Return (X, Y) of the center of cell containing provided text 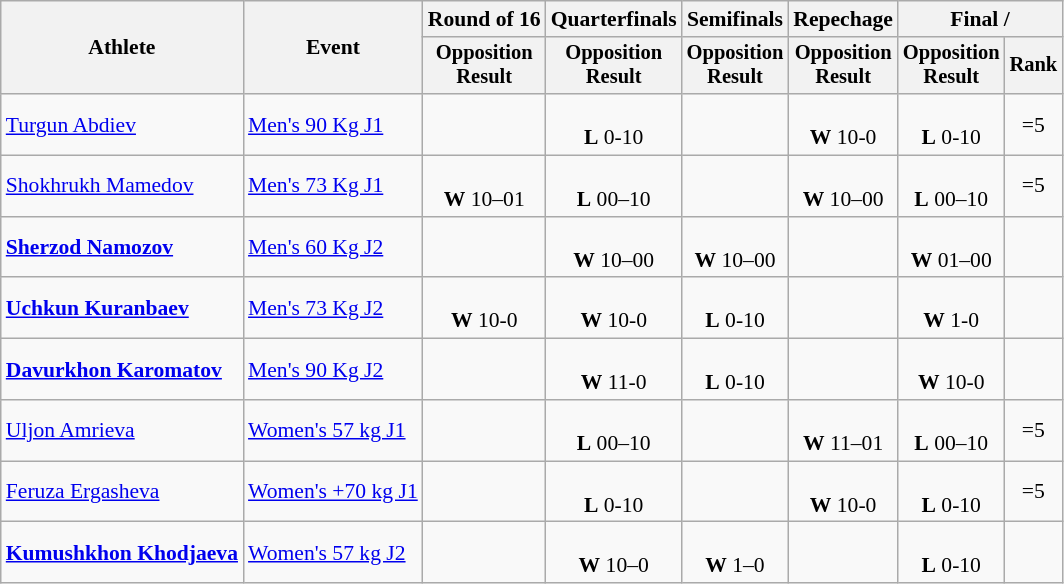
Men's 90 Kg J2 (333, 370)
Women's +70 kg J1 (333, 492)
Turgun Abdiev (122, 124)
Shokhrukh Mamedov (122, 186)
Davurkhon Karomatov (122, 370)
W 11–01 (843, 430)
Women's 57 kg J1 (333, 430)
W 1-0 (952, 308)
Uljon Amrieva (122, 430)
W 10–01 (484, 186)
Men's 73 Kg J1 (333, 186)
Feruza Ergasheva (122, 492)
Repechage (843, 19)
W 1–0 (736, 552)
Men's 90 Kg J1 (333, 124)
W 11-0 (614, 370)
W 01–00 (952, 248)
Semifinals (736, 19)
Rank (1034, 66)
Sherzod Namozov (122, 248)
Women's 57 kg J2 (333, 552)
Quarterfinals (614, 19)
Kumushkhon Khodjaeva (122, 552)
Men's 60 Kg J2 (333, 248)
Uchkun Kuranbaev (122, 308)
Athlete (122, 48)
Round of 16 (484, 19)
Event (333, 48)
Men's 73 Kg J2 (333, 308)
Final / (980, 19)
W 10–0 (614, 552)
